For the text-containing cell, return its midpoint in [x, y] coordinate format. 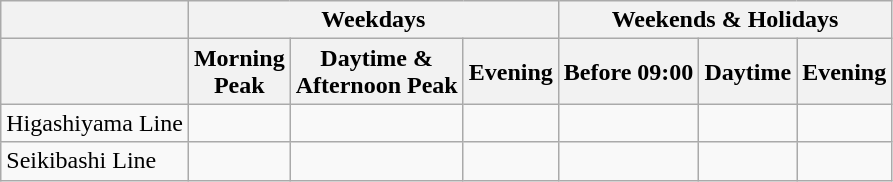
Seikibashi Line [95, 161]
Weekdays [373, 20]
Daytime &Afternoon Peak [376, 72]
Daytime [748, 72]
Before 09:00 [628, 72]
Higashiyama Line [95, 123]
MorningPeak [239, 72]
Weekends & Holidays [724, 20]
